For the text-containing cell, return its midpoint in [x, y] coordinate format. 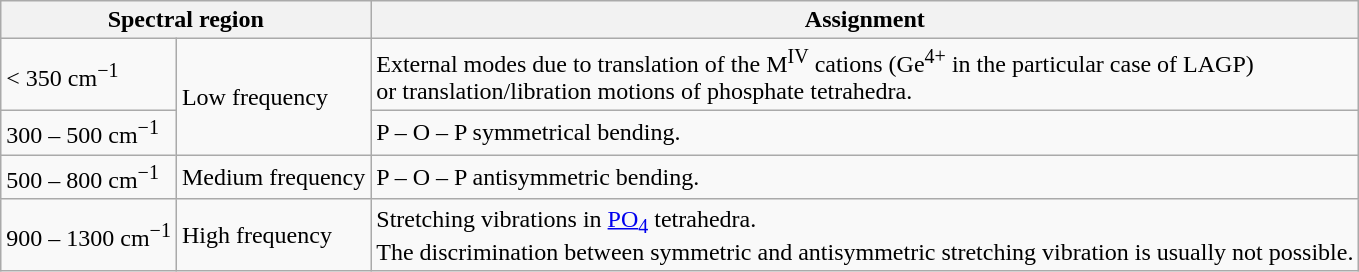
500 – 800 cm−1 [89, 178]
Spectral region [186, 20]
P – O – P antisymmetric bending. [865, 178]
Low frequency [273, 97]
Assignment [865, 20]
Medium frequency [273, 178]
300 – 500 cm−1 [89, 132]
External modes due to translation of the MIV cations (Ge4+ in the particular case of LAGP)or translation/libration motions of phosphate tetrahedra. [865, 75]
P – O – P symmetrical bending. [865, 132]
900 – 1300 cm−1 [89, 234]
High frequency [273, 234]
Stretching vibrations in PO4 tetrahedra.The discrimination between symmetric and antisymmetric stretching vibration is usually not possible. [865, 234]
< 350 cm−1 [89, 75]
